Determine the [X, Y] coordinate at the center of the cell enclosing the given text.  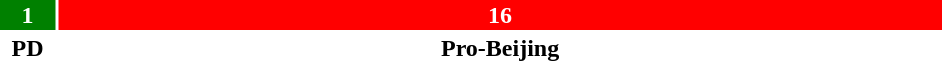
16 [500, 15]
1 [28, 15]
